Find where the given text appears and provide that cell's center as (x, y) coordinate. 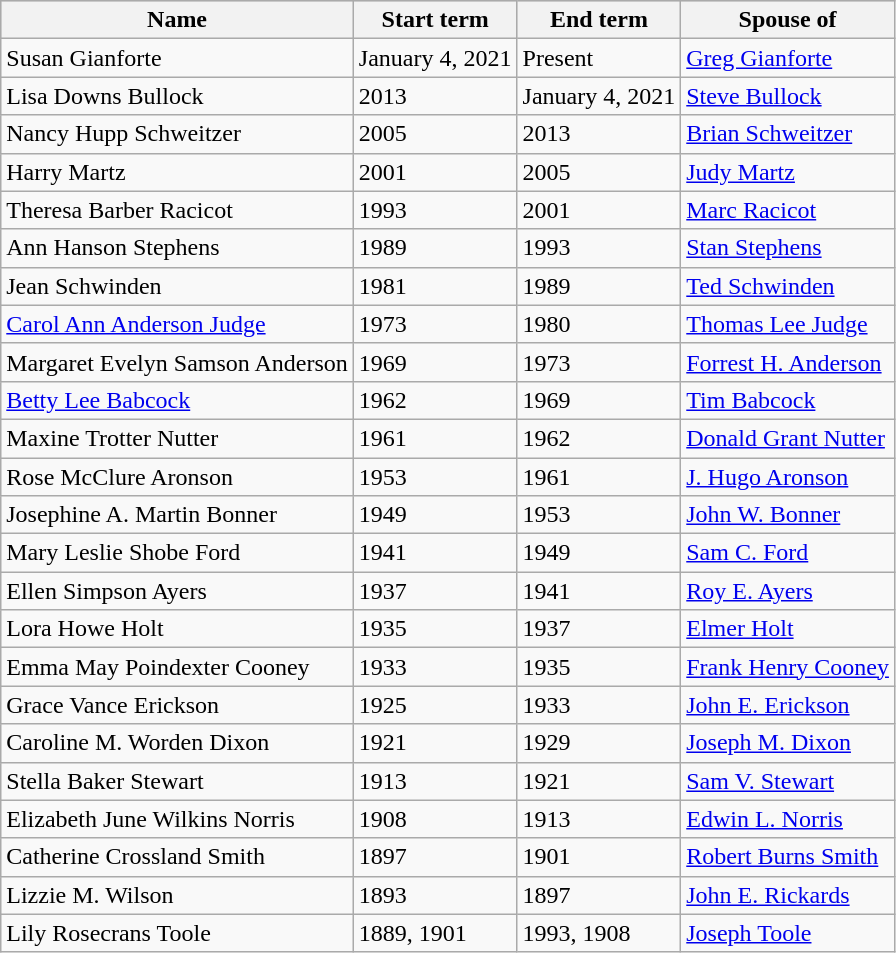
Stella Baker Stewart (178, 781)
Brian Schweitzer (788, 134)
Catherine Crossland Smith (178, 857)
Lora Howe Holt (178, 629)
1993, 1908 (599, 933)
Nancy Hupp Schweitzer (178, 134)
Harry Martz (178, 172)
Josephine A. Martin Bonner (178, 515)
Theresa Barber Racicot (178, 210)
Lily Rosecrans Toole (178, 933)
Caroline M. Worden Dixon (178, 743)
Frank Henry Cooney (788, 667)
Lizzie M. Wilson (178, 895)
1981 (435, 286)
Donald Grant Nutter (788, 438)
Elmer Holt (788, 629)
Robert Burns Smith (788, 857)
Margaret Evelyn Samson Anderson (178, 362)
1908 (435, 819)
Tim Babcock (788, 400)
Lisa Downs Bullock (178, 96)
Thomas Lee Judge (788, 324)
John W. Bonner (788, 515)
1925 (435, 705)
Marc Racicot (788, 210)
Grace Vance Erickson (178, 705)
Elizabeth June Wilkins Norris (178, 819)
Betty Lee Babcock (178, 400)
Edwin L. Norris (788, 819)
Name (178, 20)
1980 (599, 324)
1901 (599, 857)
Roy E. Ayers (788, 591)
John E. Erickson (788, 705)
Steve Bullock (788, 96)
Carol Ann Anderson Judge (178, 324)
Judy Martz (788, 172)
J. Hugo Aronson (788, 477)
Maxine Trotter Nutter (178, 438)
Mary Leslie Shobe Ford (178, 553)
Ann Hanson Stephens (178, 248)
Emma May Poindexter Cooney (178, 667)
Joseph Toole (788, 933)
Start term (435, 20)
Joseph M. Dixon (788, 743)
Spouse of (788, 20)
Sam C. Ford (788, 553)
1893 (435, 895)
Forrest H. Anderson (788, 362)
Rose McClure Aronson (178, 477)
Jean Schwinden (178, 286)
Present (599, 58)
John E. Rickards (788, 895)
1929 (599, 743)
Ted Schwinden (788, 286)
Stan Stephens (788, 248)
Greg Gianforte (788, 58)
Susan Gianforte (178, 58)
1889, 1901 (435, 933)
Sam V. Stewart (788, 781)
Ellen Simpson Ayers (178, 591)
End term (599, 20)
